From the cell containing the given text, extract its center point as (x, y) coordinate. 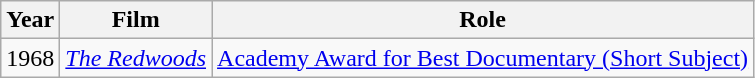
Film (136, 20)
Year (30, 20)
1968 (30, 58)
Role (483, 20)
The Redwoods (136, 58)
Academy Award for Best Documentary (Short Subject) (483, 58)
